Find where the given text appears and provide that cell's center as [X, Y] coordinate. 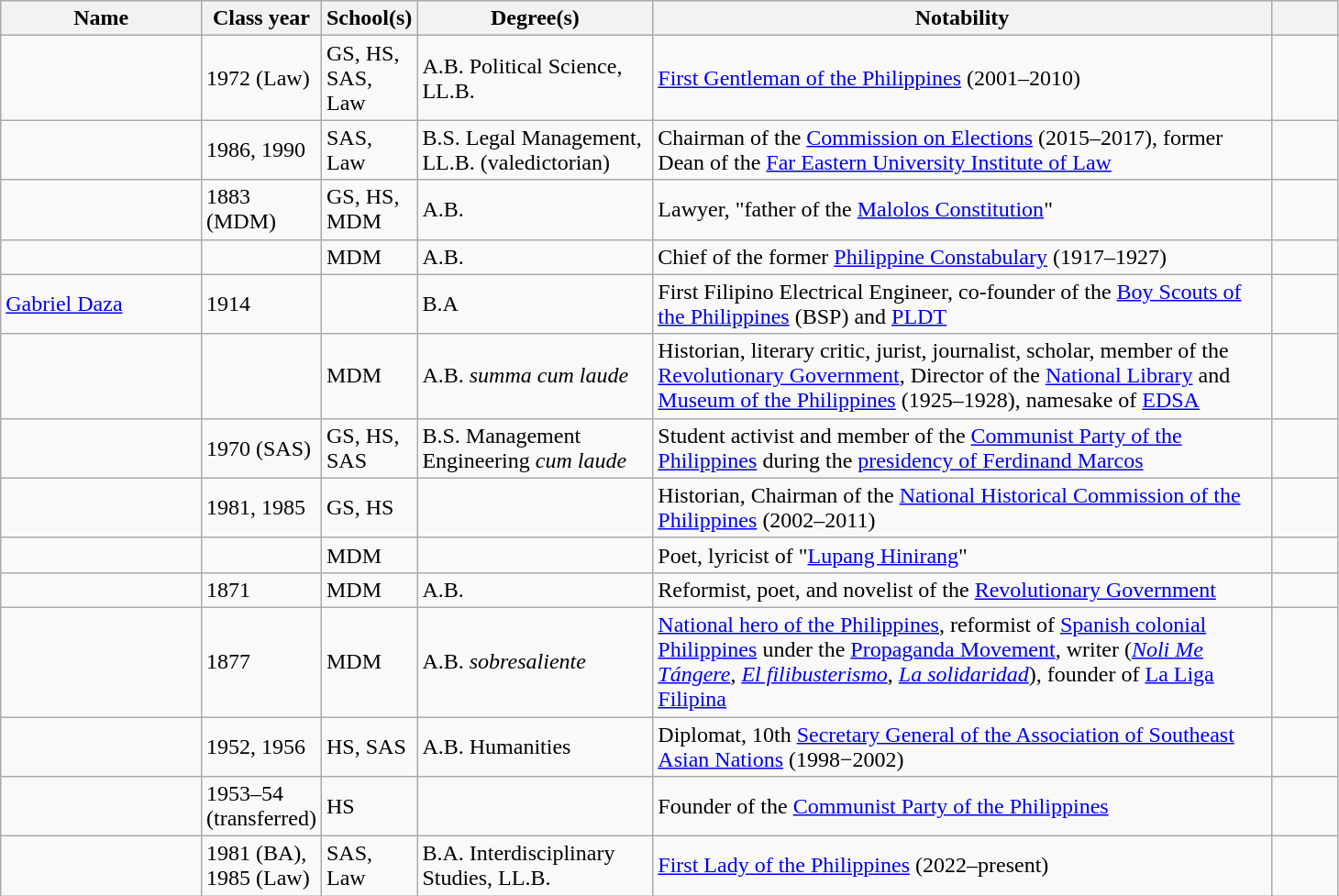
B.S. Management Engineering cum laude [536, 448]
A.B. Political Science, LL.B. [536, 78]
School(s) [369, 18]
Lawyer, "father of the Malolos Constitution" [962, 209]
Reformist, poet, and novelist of the Revolutionary Government [962, 590]
GS, HS, SAS, Law [369, 78]
Name [101, 18]
1970 (SAS) [260, 448]
Gabriel Daza [101, 304]
Poet, lyricist of "Lupang Hinirang" [962, 555]
First Gentleman of the Philippines (2001–2010) [962, 78]
1972 (Law) [260, 78]
1986, 1990 [260, 150]
1883 (MDM) [260, 209]
A.B. sobresaliente [536, 662]
Degree(s) [536, 18]
Chief of the former Philippine Constabulary (1917–1927) [962, 257]
Class year [260, 18]
GS, HS, SAS [369, 448]
1981 (BA), 1985 (Law) [260, 866]
Chairman of the Commission on Elections (2015–2017), former Dean of the Far Eastern University Institute of Law [962, 150]
Historian, Chairman of the National Historical Commission of the Philippines (2002–2011) [962, 508]
1981, 1985 [260, 508]
A.B. Humanities [536, 747]
First Lady of the Philippines (2022–present) [962, 866]
Student activist and member of the Communist Party of the Philippines during the presidency of Ferdinand Marcos [962, 448]
Founder of the Communist Party of the Philippines [962, 807]
GS, HS, MDM [369, 209]
1952, 1956 [260, 747]
B.S. Legal Management, LL.B. (valedictorian) [536, 150]
HS [369, 807]
Diplomat, 10th Secretary General of the Association of Southeast Asian Nations (1998−2002) [962, 747]
1877 [260, 662]
HS, SAS [369, 747]
B.A [536, 304]
GS, HS [369, 508]
First Filipino Electrical Engineer, co-founder of the Boy Scouts of the Philippines (BSP) and PLDT [962, 304]
1914 [260, 304]
Notability [962, 18]
1953–54 (transferred) [260, 807]
A.B. summa cum laude [536, 376]
1871 [260, 590]
B.A. Interdisciplinary Studies, LL.B. [536, 866]
